Determine the (x, y) coordinate at the center of the cell enclosing the given text.  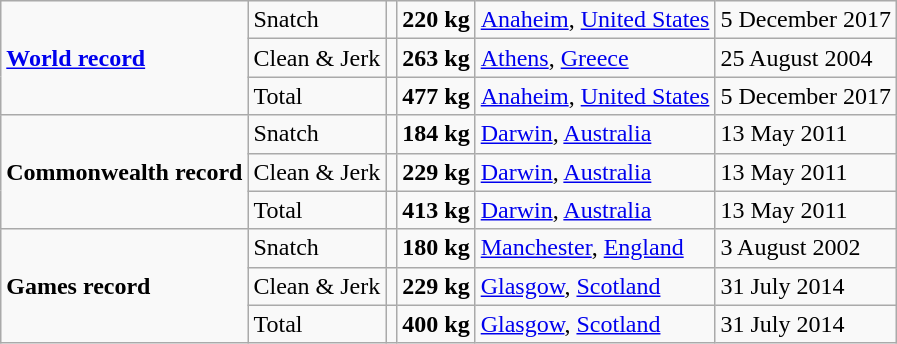
180 kg (436, 248)
184 kg (436, 134)
263 kg (436, 58)
477 kg (436, 96)
Commonwealth record (124, 172)
3 August 2002 (806, 248)
World record (124, 58)
Games record (124, 286)
400 kg (436, 324)
Athens, Greece (595, 58)
Manchester, England (595, 248)
25 August 2004 (806, 58)
413 kg (436, 210)
220 kg (436, 20)
